Search for the cell housing the specified text and yield its [X, Y] center coordinate. 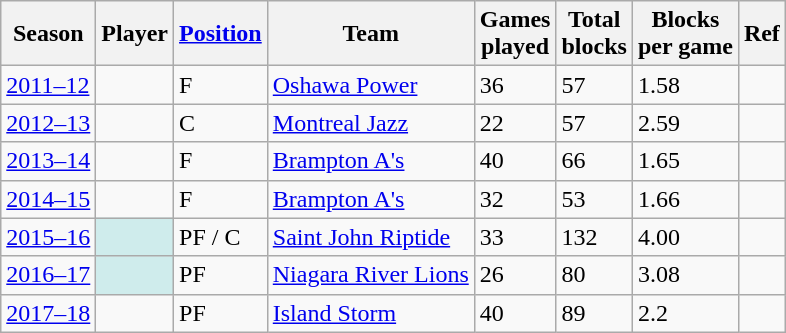
C [221, 123]
Team [370, 34]
2013–14 [48, 161]
1.65 [685, 161]
2.59 [685, 123]
2012–13 [48, 123]
Saint John Riptide [370, 237]
2.2 [685, 313]
Montreal Jazz [370, 123]
36 [515, 85]
Gamesplayed [515, 34]
53 [594, 199]
2014–15 [48, 199]
1.66 [685, 199]
3.08 [685, 275]
26 [515, 275]
2016–17 [48, 275]
2015–16 [48, 237]
PF / C [221, 237]
80 [594, 275]
32 [515, 199]
Position [221, 34]
22 [515, 123]
Season [48, 34]
2017–18 [48, 313]
4.00 [685, 237]
89 [594, 313]
Island Storm [370, 313]
Ref [762, 34]
66 [594, 161]
1.58 [685, 85]
Totalblocks [594, 34]
132 [594, 237]
Oshawa Power [370, 85]
2011–12 [48, 85]
Player [135, 34]
Blocks per game [685, 34]
33 [515, 237]
Niagara River Lions [370, 275]
